Pinpoint the cell where the given text exists, returning its (x, y) midpoint coordinate. 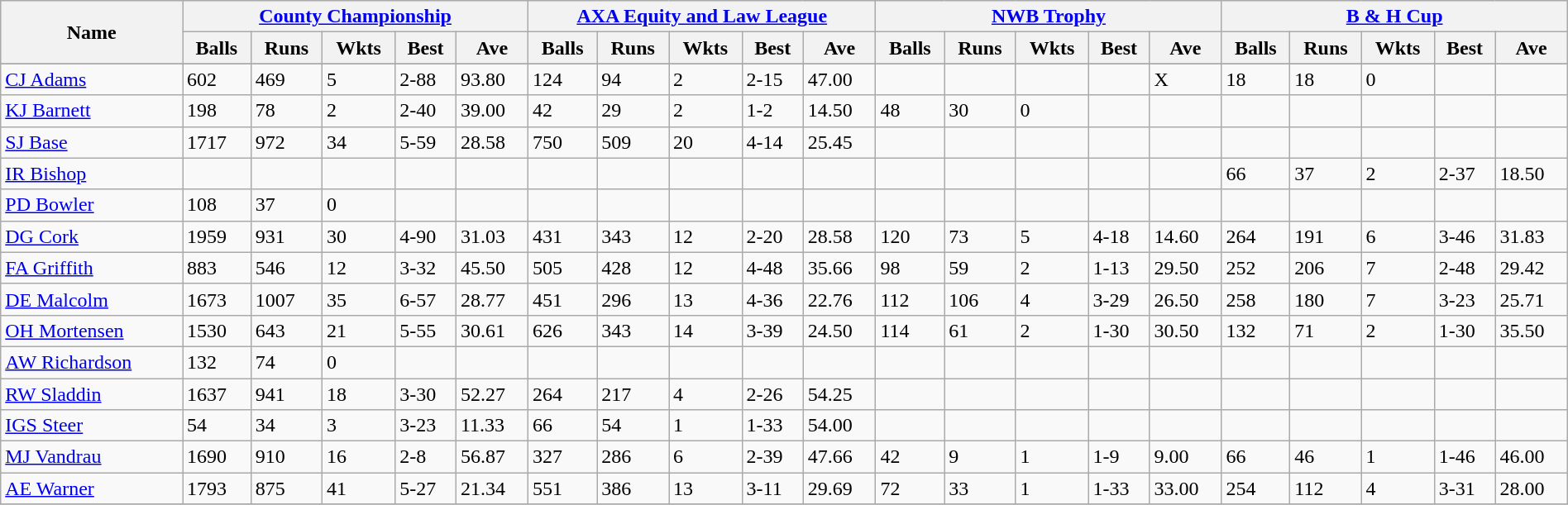
74 (286, 362)
OH Mortensen (92, 331)
1959 (217, 236)
4-18 (1119, 236)
SJ Base (92, 142)
5-55 (426, 331)
46 (1326, 457)
IGS Steer (92, 426)
180 (1326, 299)
9.00 (1186, 457)
33 (980, 488)
25.45 (839, 142)
47.00 (839, 79)
35.50 (1532, 331)
CJ Adams (92, 79)
11.33 (491, 426)
35 (359, 299)
FA Griffith (92, 268)
626 (562, 331)
9 (980, 457)
469 (286, 79)
56.87 (491, 457)
29.50 (1186, 268)
1-13 (1119, 268)
78 (286, 111)
30.61 (491, 331)
1793 (217, 488)
28.00 (1532, 488)
3-31 (1465, 488)
120 (910, 236)
191 (1326, 236)
30.50 (1186, 331)
4-48 (772, 268)
3-39 (772, 331)
4-90 (426, 236)
2-37 (1465, 174)
2-8 (426, 457)
25.71 (1532, 299)
1-46 (1465, 457)
33.00 (1186, 488)
County Championship (355, 17)
KJ Barnett (92, 111)
52.27 (491, 394)
1717 (217, 142)
47.66 (839, 457)
31.03 (491, 236)
4-36 (772, 299)
428 (633, 268)
18.50 (1532, 174)
2-88 (426, 79)
1-9 (1119, 457)
3-29 (1119, 299)
29 (633, 111)
6-57 (426, 299)
16 (359, 457)
DE Malcolm (92, 299)
IR Bishop (92, 174)
875 (286, 488)
546 (286, 268)
252 (1255, 268)
71 (1326, 331)
2-48 (1465, 268)
254 (1255, 488)
MJ Vandrau (92, 457)
29.42 (1532, 268)
551 (562, 488)
21.34 (491, 488)
1-2 (772, 111)
14.60 (1186, 236)
22.76 (839, 299)
39.00 (491, 111)
1673 (217, 299)
5-59 (426, 142)
1007 (286, 299)
451 (562, 299)
54.25 (839, 394)
29.69 (839, 488)
198 (217, 111)
NWB Trophy (1049, 17)
26.50 (1186, 299)
1530 (217, 331)
258 (1255, 299)
505 (562, 268)
2-40 (426, 111)
509 (633, 142)
114 (910, 331)
54.00 (839, 426)
602 (217, 79)
431 (562, 236)
286 (633, 457)
93.80 (491, 79)
3-46 (1465, 236)
643 (286, 331)
3-30 (426, 394)
28.77 (491, 299)
14 (706, 331)
910 (286, 457)
72 (910, 488)
1637 (217, 394)
X (1186, 79)
61 (980, 331)
106 (980, 299)
DG Cork (92, 236)
Name (92, 32)
59 (980, 268)
14.50 (839, 111)
24.50 (839, 331)
94 (633, 79)
B & H Cup (1394, 17)
4-14 (772, 142)
972 (286, 142)
35.66 (839, 268)
750 (562, 142)
AE Warner (92, 488)
386 (633, 488)
217 (633, 394)
931 (286, 236)
206 (1326, 268)
41 (359, 488)
46.00 (1532, 457)
3 (359, 426)
45.50 (491, 268)
2-15 (772, 79)
2-20 (772, 236)
5-27 (426, 488)
RW Sladdin (92, 394)
3-11 (772, 488)
AW Richardson (92, 362)
73 (980, 236)
2-39 (772, 457)
327 (562, 457)
PD Bowler (92, 205)
20 (706, 142)
941 (286, 394)
883 (217, 268)
1690 (217, 457)
AXA Equity and Law League (702, 17)
48 (910, 111)
31.83 (1532, 236)
124 (562, 79)
98 (910, 268)
296 (633, 299)
21 (359, 331)
2-26 (772, 394)
108 (217, 205)
3-32 (426, 268)
